Extract the [x, y] coordinate from the center of the cell holding the provided text.  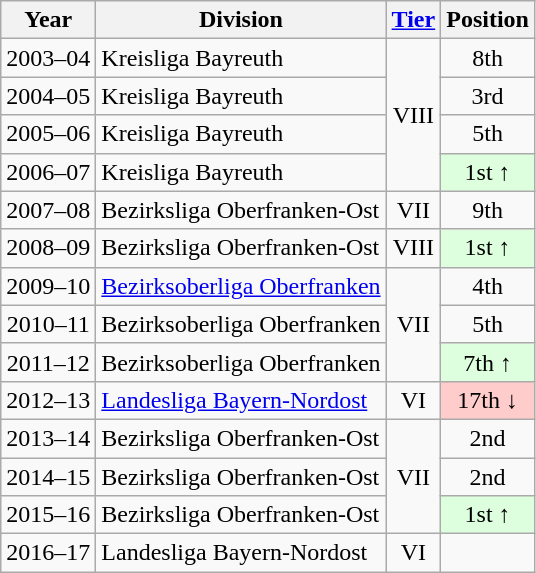
2010–11 [48, 324]
2013–14 [48, 438]
2014–15 [48, 477]
3rd [488, 96]
2015–16 [48, 515]
2008–09 [48, 248]
2005–06 [48, 134]
2006–07 [48, 172]
2016–17 [48, 553]
2007–08 [48, 210]
9th [488, 210]
2004–05 [48, 96]
2012–13 [48, 400]
2003–04 [48, 58]
7th ↑ [488, 362]
8th [488, 58]
2011–12 [48, 362]
Year [48, 20]
Division [241, 20]
17th ↓ [488, 400]
Position [488, 20]
2009–10 [48, 286]
4th [488, 286]
Tier [414, 20]
